Locate the cell with the specified text and output its [x, y] center coordinate. 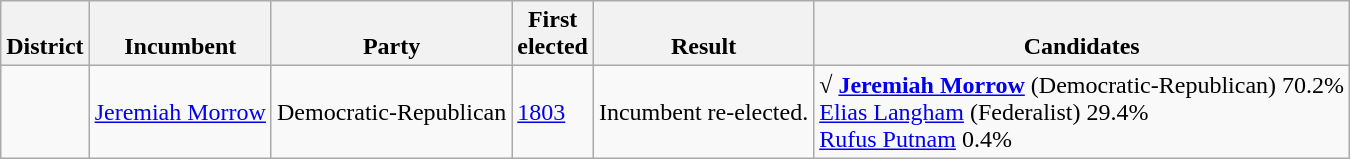
√ Jeremiah Morrow (Democratic-Republican) 70.2%Elias Langham (Federalist) 29.4%Rufus Putnam 0.4% [1082, 112]
Firstelected [553, 34]
Party [391, 34]
Incumbent [180, 34]
Democratic-Republican [391, 112]
Candidates [1082, 34]
Jeremiah Morrow [180, 112]
Incumbent re-elected. [703, 112]
District [45, 34]
Result [703, 34]
1803 [553, 112]
